From the cell containing the given text, extract its center point as [X, Y] coordinate. 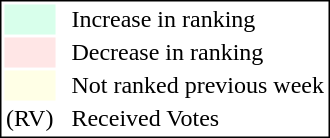
Increase in ranking [198, 19]
Decrease in ranking [198, 53]
(RV) [29, 119]
Not ranked previous week [198, 85]
Received Votes [198, 119]
